Pinpoint the cell where the given text exists, returning its [x, y] midpoint coordinate. 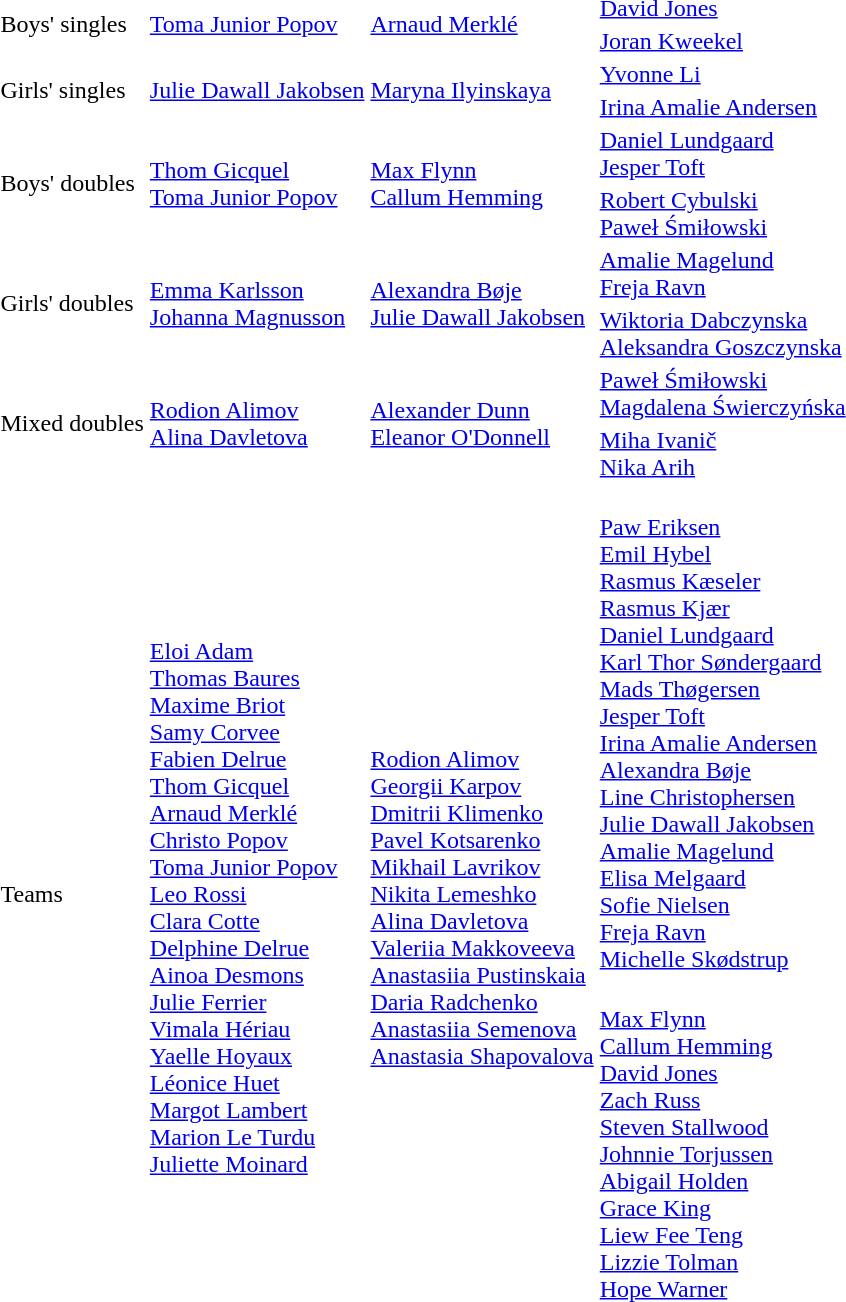
Alexandra Bøje Julie Dawall Jakobsen [482, 304]
Emma Karlsson Johanna Magnusson [257, 304]
Alexander Dunn Eleanor O'Donnell [482, 424]
Max Flynn Callum Hemming [482, 184]
Thom Gicquel Toma Junior Popov [257, 184]
Maryna Ilyinskaya [482, 90]
Julie Dawall Jakobsen [257, 90]
Rodion Alimov Alina Davletova [257, 424]
